From the cell containing the given text, extract its center point as [X, Y] coordinate. 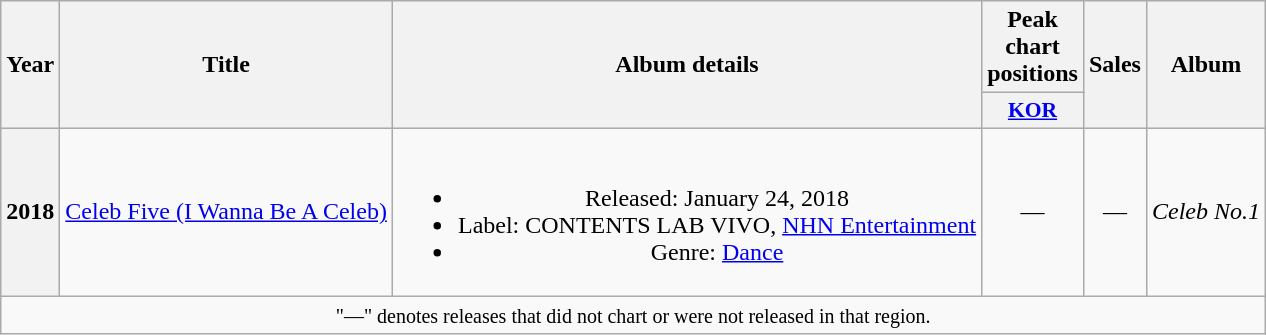
Celeb Five (I Wanna Be A Celeb) [226, 212]
Sales [1114, 65]
Year [30, 65]
Released: January 24, 2018Label: CONTENTS LAB VIVO, NHN EntertainmentGenre: Dance [686, 212]
2018 [30, 212]
Celeb No.1 [1206, 212]
Title [226, 65]
Album details [686, 65]
Album [1206, 65]
"—" denotes releases that did not chart or were not released in that region. [634, 315]
Peak chartpositions [1033, 47]
KOR [1033, 111]
